Return [x, y] of the center of cell containing provided text 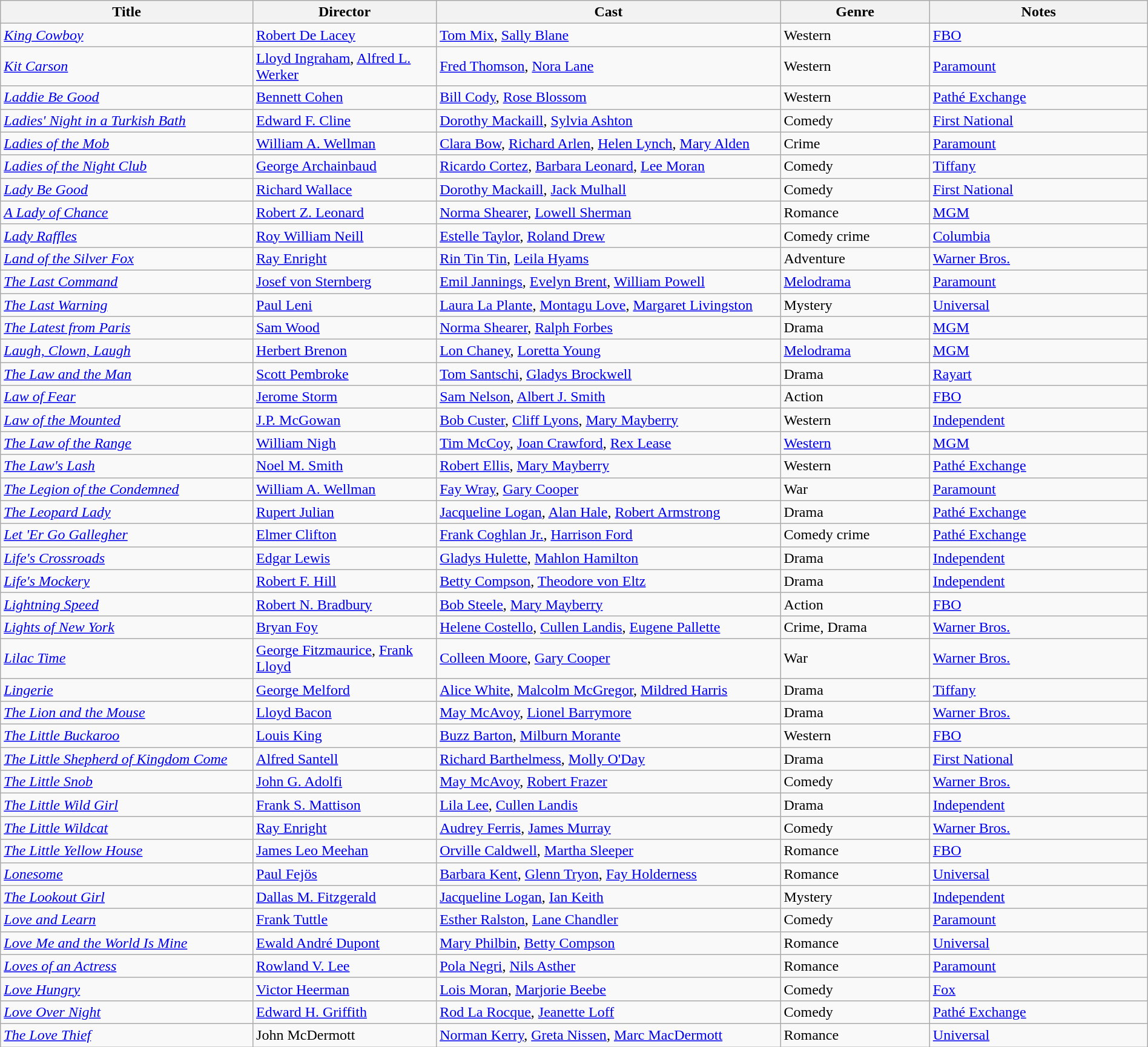
Genre [855, 12]
The Little Wild Girl [127, 805]
Rupert Julian [345, 512]
James Leo Meehan [345, 851]
The Law of the Range [127, 443]
Dorothy Mackaill, Sylvia Ashton [609, 120]
Audrey Ferris, James Murray [609, 828]
Fay Wray, Gary Cooper [609, 489]
Love Hungry [127, 989]
Frank Tuttle [345, 920]
The Legion of the Condemned [127, 489]
Life's Mockery [127, 581]
Director [345, 12]
John McDermott [345, 1035]
Lady Be Good [127, 189]
Bill Cody, Rose Blossom [609, 97]
Lois Moran, Marjorie Beebe [609, 989]
Let 'Er Go Gallegher [127, 535]
The Last Warning [127, 304]
The Last Command [127, 281]
Loves of an Actress [127, 966]
The Little Snob [127, 782]
Norman Kerry, Greta Nissen, Marc MacDermott [609, 1035]
King Cowboy [127, 35]
Louis King [345, 736]
Robert Z. Leonard [345, 212]
A Lady of Chance [127, 212]
Edward H. Griffith [345, 1012]
Ladies' Night in a Turkish Bath [127, 120]
Bob Steele, Mary Mayberry [609, 604]
Cast [609, 12]
Herbert Brenon [345, 351]
Edgar Lewis [345, 558]
Love Me and the World Is Mine [127, 943]
Orville Caldwell, Martha Sleeper [609, 851]
Lady Raffles [127, 235]
Bob Custer, Cliff Lyons, Mary Mayberry [609, 420]
George Fitzmaurice, Frank Lloyd [345, 658]
Title [127, 12]
Lon Chaney, Loretta Young [609, 351]
Norma Shearer, Ralph Forbes [609, 328]
J.P. McGowan [345, 420]
Robert N. Bradbury [345, 604]
The Lion and the Mouse [127, 713]
Sam Nelson, Albert J. Smith [609, 397]
Kit Carson [127, 67]
Alice White, Malcolm McGregor, Mildred Harris [609, 689]
The Law's Lash [127, 466]
Noel M. Smith [345, 466]
Sam Wood [345, 328]
Robert F. Hill [345, 581]
Bennett Cohen [345, 97]
Estelle Taylor, Roland Drew [609, 235]
Lloyd Bacon [345, 713]
Dorothy Mackaill, Jack Mulhall [609, 189]
John G. Adolfi [345, 782]
Esther Ralston, Lane Chandler [609, 920]
Dallas M. Fitzgerald [345, 897]
Scott Pembroke [345, 374]
Barbara Kent, Glenn Tryon, Fay Holderness [609, 874]
George Archainbaud [345, 166]
Colleen Moore, Gary Cooper [609, 658]
Ricardo Cortez, Barbara Leonard, Lee Moran [609, 166]
The Little Yellow House [127, 851]
Law of the Mounted [127, 420]
Paul Leni [345, 304]
Mary Philbin, Betty Compson [609, 943]
Bryan Foy [345, 627]
Fox [1038, 989]
Rod La Rocque, Jeanette Loff [609, 1012]
Lloyd Ingraham, Alfred L. Werker [345, 67]
Crime [855, 143]
Ladies of the Night Club [127, 166]
The Little Buckaroo [127, 736]
Rin Tin Tin, Leila Hyams [609, 258]
Lights of New York [127, 627]
Frank S. Mattison [345, 805]
Clara Bow, Richard Arlen, Helen Lynch, Mary Alden [609, 143]
Notes [1038, 12]
George Melford [345, 689]
Emil Jannings, Evelyn Brent, William Powell [609, 281]
The Little Wildcat [127, 828]
William Nigh [345, 443]
Jacqueline Logan, Alan Hale, Robert Armstrong [609, 512]
Lonesome [127, 874]
Norma Shearer, Lowell Sherman [609, 212]
Fred Thomson, Nora Lane [609, 67]
Adventure [855, 258]
The Love Thief [127, 1035]
Columbia [1038, 235]
Gladys Hulette, Mahlon Hamilton [609, 558]
Crime, Drama [855, 627]
Buzz Barton, Milburn Morante [609, 736]
Laugh, Clown, Laugh [127, 351]
Ladies of the Mob [127, 143]
The Law and the Man [127, 374]
Paul Fejös [345, 874]
Richard Barthelmess, Molly O'Day [609, 759]
Laura La Plante, Montagu Love, Margaret Livingston [609, 304]
The Leopard Lady [127, 512]
Rowland V. Lee [345, 966]
Tim McCoy, Joan Crawford, Rex Lease [609, 443]
Richard Wallace [345, 189]
The Little Shepherd of Kingdom Come [127, 759]
Ewald André Dupont [345, 943]
Robert De Lacey [345, 35]
Rayart [1038, 374]
Lightning Speed [127, 604]
Edward F. Cline [345, 120]
Laddie Be Good [127, 97]
Helene Costello, Cullen Landis, Eugene Pallette [609, 627]
Robert Ellis, Mary Mayberry [609, 466]
Lilac Time [127, 658]
May McAvoy, Robert Frazer [609, 782]
Land of the Silver Fox [127, 258]
Jerome Storm [345, 397]
The Latest from Paris [127, 328]
Law of Fear [127, 397]
Josef von Sternberg [345, 281]
Tom Mix, Sally Blane [609, 35]
Tom Santschi, Gladys Brockwell [609, 374]
Love and Learn [127, 920]
May McAvoy, Lionel Barrymore [609, 713]
Elmer Clifton [345, 535]
The Lookout Girl [127, 897]
Love Over Night [127, 1012]
Jacqueline Logan, Ian Keith [609, 897]
Victor Heerman [345, 989]
Betty Compson, Theodore von Eltz [609, 581]
Life's Crossroads [127, 558]
Lila Lee, Cullen Landis [609, 805]
Roy William Neill [345, 235]
Pola Negri, Nils Asther [609, 966]
Alfred Santell [345, 759]
Frank Coghlan Jr., Harrison Ford [609, 535]
Lingerie [127, 689]
